Provide the (X, Y) coordinate of the cell's center where the given text is located.  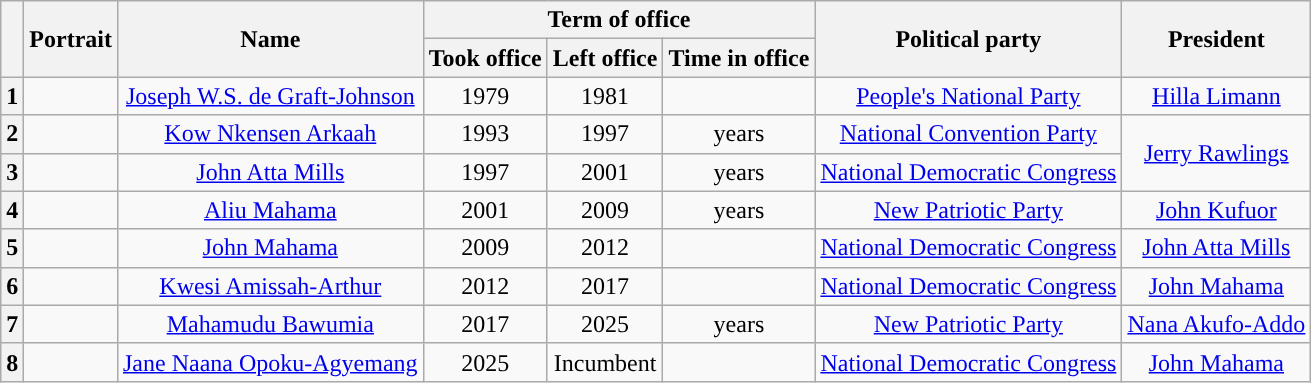
John Kufuor (1216, 210)
4 (12, 210)
7 (12, 324)
Took office (485, 58)
8 (12, 362)
Jane Naana Opoku-Agyemang (270, 362)
5 (12, 248)
1993 (485, 134)
Incumbent (605, 362)
President (1216, 39)
Jerry Rawlings (1216, 153)
Left office (605, 58)
1 (12, 96)
1979 (485, 96)
Portrait (71, 39)
6 (12, 286)
Time in office (739, 58)
Kwesi Amissah-Arthur (270, 286)
People's National Party (968, 96)
National Convention Party (968, 134)
Kow Nkensen Arkaah (270, 134)
Term of office (619, 20)
Political party (968, 39)
Aliu Mahama (270, 210)
Joseph W.S. de Graft-Johnson (270, 96)
3 (12, 172)
Hilla Limann (1216, 96)
2 (12, 134)
Mahamudu Bawumia (270, 324)
Name (270, 39)
1981 (605, 96)
Nana Akufo-Addo (1216, 324)
